Output the [x, y] coordinate of the center of the cell containing the given text.  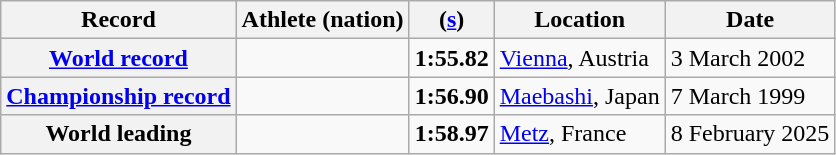
World leading [118, 134]
Championship record [118, 96]
Athlete (nation) [322, 20]
Location [580, 20]
3 March 2002 [750, 58]
Date [750, 20]
1:55.82 [452, 58]
1:58.97 [452, 134]
World record [118, 58]
Maebashi, Japan [580, 96]
7 March 1999 [750, 96]
1:56.90 [452, 96]
8 February 2025 [750, 134]
Vienna, Austria [580, 58]
Metz, France [580, 134]
(s) [452, 20]
Record [118, 20]
